Pinpoint the cell where the given text exists, returning its [X, Y] midpoint coordinate. 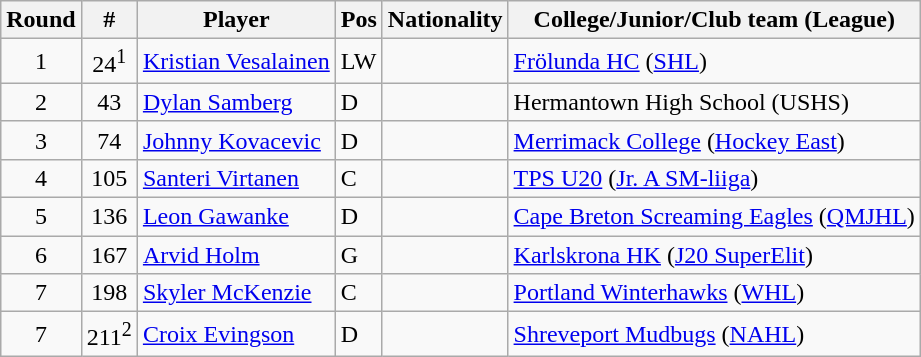
Round [41, 20]
Dylan Samberg [236, 102]
5 [41, 217]
1 [41, 62]
Player [236, 20]
Kristian Vesalainen [236, 62]
Hermantown High School (USHS) [714, 102]
Shreveport Mudbugs (NAHL) [714, 334]
Karlskrona HK (J20 SuperElit) [714, 255]
LW [358, 62]
College/Junior/Club team (League) [714, 20]
74 [109, 140]
43 [109, 102]
Skyler McKenzie [236, 293]
Pos [358, 20]
Merrimack College (Hockey East) [714, 140]
Frölunda HC (SHL) [714, 62]
Santeri Virtanen [236, 178]
TPS U20 (Jr. A SM-liiga) [714, 178]
Nationality [445, 20]
2112 [109, 334]
Leon Gawanke [236, 217]
105 [109, 178]
# [109, 20]
6 [41, 255]
Cape Breton Screaming Eagles (QMJHL) [714, 217]
136 [109, 217]
Croix Evingson [236, 334]
Arvid Holm [236, 255]
4 [41, 178]
3 [41, 140]
198 [109, 293]
241 [109, 62]
167 [109, 255]
Portland Winterhawks (WHL) [714, 293]
2 [41, 102]
G [358, 255]
Johnny Kovacevic [236, 140]
